Extract the (X, Y) coordinate from the center of the cell holding the provided text.  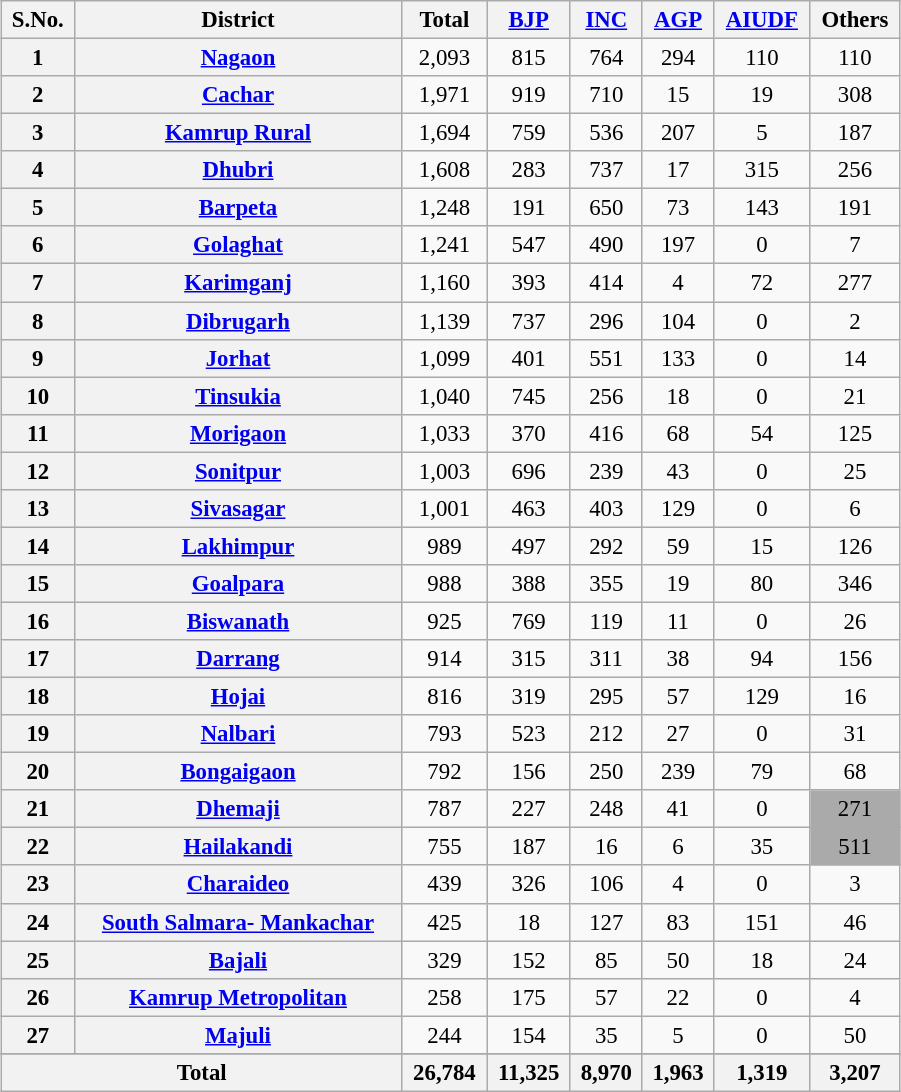
1,248 (444, 208)
2,093 (444, 57)
1,099 (444, 358)
23 (38, 884)
S.No. (38, 20)
988 (444, 584)
54 (762, 433)
38 (678, 659)
Nalbari (238, 734)
308 (855, 95)
1,001 (444, 508)
Darrang (238, 659)
175 (529, 997)
133 (678, 358)
District (238, 20)
212 (606, 734)
551 (606, 358)
439 (444, 884)
696 (529, 471)
72 (762, 283)
12 (38, 471)
Biswanath (238, 621)
764 (606, 57)
59 (678, 546)
Bajali (238, 960)
83 (678, 922)
Tinsukia (238, 396)
94 (762, 659)
536 (606, 133)
294 (678, 57)
Cachar (238, 95)
8,970 (606, 1072)
414 (606, 283)
1,608 (444, 170)
925 (444, 621)
Hailakandi (238, 847)
10 (38, 396)
1,139 (444, 321)
355 (606, 584)
Kamrup Metropolitan (238, 997)
1,160 (444, 283)
1,319 (762, 1072)
85 (606, 960)
490 (606, 245)
403 (606, 508)
1 (38, 57)
Morigaon (238, 433)
80 (762, 584)
126 (855, 546)
277 (855, 283)
511 (855, 847)
792 (444, 772)
Lakhimpur (238, 546)
1,971 (444, 95)
Nagaon (238, 57)
311 (606, 659)
463 (529, 508)
73 (678, 208)
244 (444, 1035)
329 (444, 960)
197 (678, 245)
43 (678, 471)
152 (529, 960)
46 (855, 922)
650 (606, 208)
759 (529, 133)
26,784 (444, 1072)
787 (444, 809)
745 (529, 396)
1,033 (444, 433)
31 (855, 734)
258 (444, 997)
104 (678, 321)
497 (529, 546)
151 (762, 922)
Barpeta (238, 208)
207 (678, 133)
547 (529, 245)
125 (855, 433)
20 (38, 772)
Dhemaji (238, 809)
INC (606, 20)
127 (606, 922)
523 (529, 734)
13 (38, 508)
271 (855, 809)
Karimganj (238, 283)
326 (529, 884)
Charaideo (238, 884)
Golaghat (238, 245)
401 (529, 358)
119 (606, 621)
227 (529, 809)
AIUDF (762, 20)
388 (529, 584)
292 (606, 546)
106 (606, 884)
283 (529, 170)
919 (529, 95)
1,241 (444, 245)
248 (606, 809)
Goalpara (238, 584)
346 (855, 584)
793 (444, 734)
295 (606, 696)
41 (678, 809)
Sonitpur (238, 471)
769 (529, 621)
Bongaigaon (238, 772)
143 (762, 208)
9 (38, 358)
Hojai (238, 696)
250 (606, 772)
Majuli (238, 1035)
1,694 (444, 133)
296 (606, 321)
3,207 (855, 1072)
989 (444, 546)
8 (38, 321)
Dibrugarh (238, 321)
755 (444, 847)
Kamrup Rural (238, 133)
914 (444, 659)
816 (444, 696)
Jorhat (238, 358)
319 (529, 696)
393 (529, 283)
154 (529, 1035)
BJP (529, 20)
1,003 (444, 471)
11,325 (529, 1072)
Dhubri (238, 170)
425 (444, 922)
79 (762, 772)
1,963 (678, 1072)
South Salmara- Mankachar (238, 922)
710 (606, 95)
Sivasagar (238, 508)
370 (529, 433)
815 (529, 57)
416 (606, 433)
Others (855, 20)
AGP (678, 20)
1,040 (444, 396)
